Detect which cell encompasses the target text, then output its (X, Y) center coordinate. 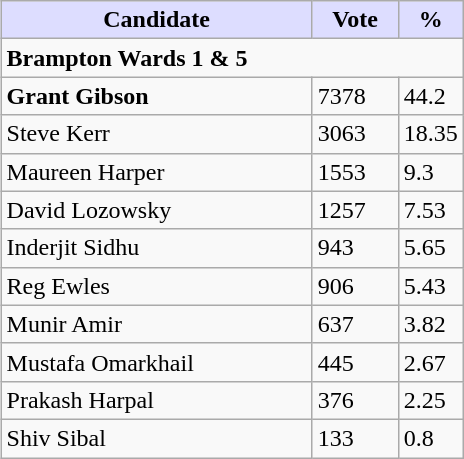
5.65 (430, 248)
9.3 (430, 172)
1257 (355, 210)
44.2 (430, 96)
0.8 (430, 438)
David Lozowsky (156, 210)
Inderjit Sidhu (156, 248)
Grant Gibson (156, 96)
376 (355, 400)
2.25 (430, 400)
3063 (355, 134)
Brampton Wards 1 & 5 (232, 58)
133 (355, 438)
Reg Ewles (156, 286)
7.53 (430, 210)
Candidate (156, 20)
5.43 (430, 286)
Vote (355, 20)
Munir Amir (156, 324)
906 (355, 286)
445 (355, 362)
% (430, 20)
Maureen Harper (156, 172)
1553 (355, 172)
18.35 (430, 134)
Prakash Harpal (156, 400)
Steve Kerr (156, 134)
2.67 (430, 362)
637 (355, 324)
Mustafa Omarkhail (156, 362)
943 (355, 248)
7378 (355, 96)
3.82 (430, 324)
Shiv Sibal (156, 438)
